Detect which cell encompasses the target text, then output its (X, Y) center coordinate. 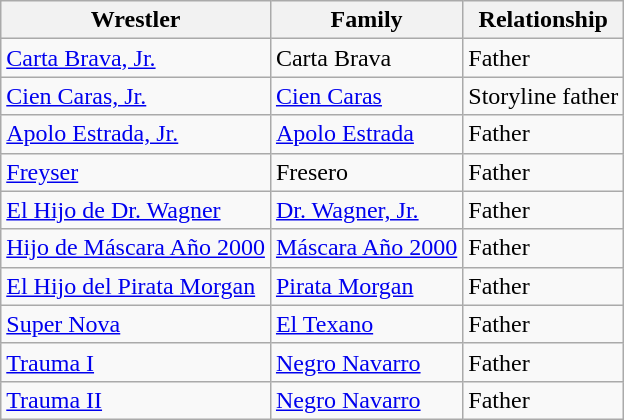
El Hijo de Dr. Wagner (136, 210)
El Texano (366, 324)
Cien Caras, Jr. (136, 96)
Máscara Año 2000 (366, 248)
Hijo de Máscara Año 2000 (136, 248)
Cien Caras (366, 96)
Trauma II (136, 400)
Storyline father (544, 96)
El Hijo del Pirata Morgan (136, 286)
Dr. Wagner, Jr. (366, 210)
Trauma I (136, 362)
Wrestler (136, 20)
Carta Brava (366, 58)
Apolo Estrada, Jr. (136, 134)
Relationship (544, 20)
Carta Brava, Jr. (136, 58)
Apolo Estrada (366, 134)
Super Nova (136, 324)
Family (366, 20)
Fresero (366, 172)
Freyser (136, 172)
Pirata Morgan (366, 286)
